Capture the cell that displays the provided text and extract its [x, y] central coordinate. 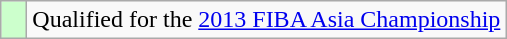
Qualified for the 2013 FIBA Asia Championship [266, 20]
